Provide the (x, y) coordinate of the cell's center where the given text is located.  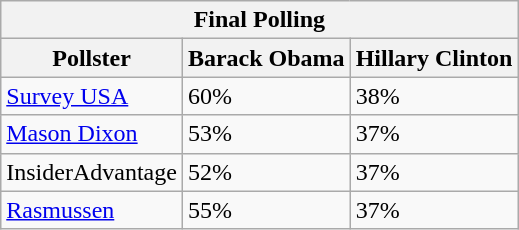
InsiderAdvantage (92, 172)
Barack Obama (266, 58)
Hillary Clinton (434, 58)
Survey USA (92, 96)
55% (266, 210)
Pollster (92, 58)
Final Polling (260, 20)
53% (266, 134)
60% (266, 96)
Mason Dixon (92, 134)
52% (266, 172)
38% (434, 96)
Rasmussen (92, 210)
